Scan for the cell matching the given text and deliver its (X, Y) coordinate at center. 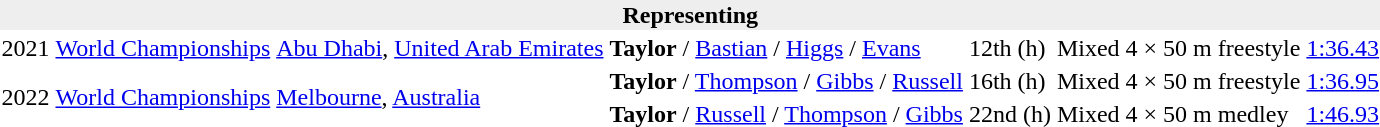
16th (h) (1010, 81)
Taylor / Thompson / Gibbs / Russell (786, 81)
2021 (26, 48)
Taylor / Bastian / Higgs / Evans (786, 48)
World Championships (163, 48)
12th (h) (1010, 48)
Abu Dhabi, United Arab Emirates (440, 48)
